For the text-containing cell, return its midpoint in [X, Y] coordinate format. 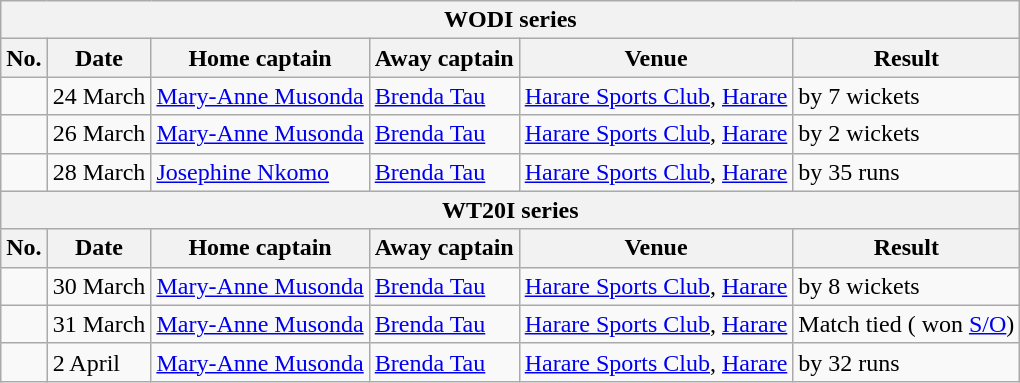
31 March [99, 324]
Match tied ( won S/O) [906, 324]
by 2 wickets [906, 134]
2 April [99, 362]
Josephine Nkomo [260, 172]
28 March [99, 172]
24 March [99, 96]
by 8 wickets [906, 286]
WODI series [510, 20]
26 March [99, 134]
30 March [99, 286]
by 7 wickets [906, 96]
by 35 runs [906, 172]
by 32 runs [906, 362]
WT20I series [510, 210]
